From the cell containing the given text, extract its center point as (X, Y) coordinate. 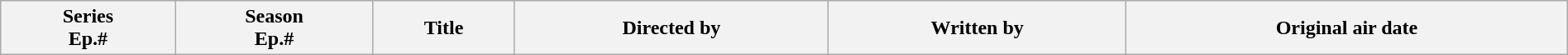
Written by (978, 28)
Original air date (1347, 28)
Directed by (672, 28)
SeasonEp.# (275, 28)
Title (443, 28)
SeriesEp.# (88, 28)
